Find where the given text appears and provide that cell's center as (x, y) coordinate. 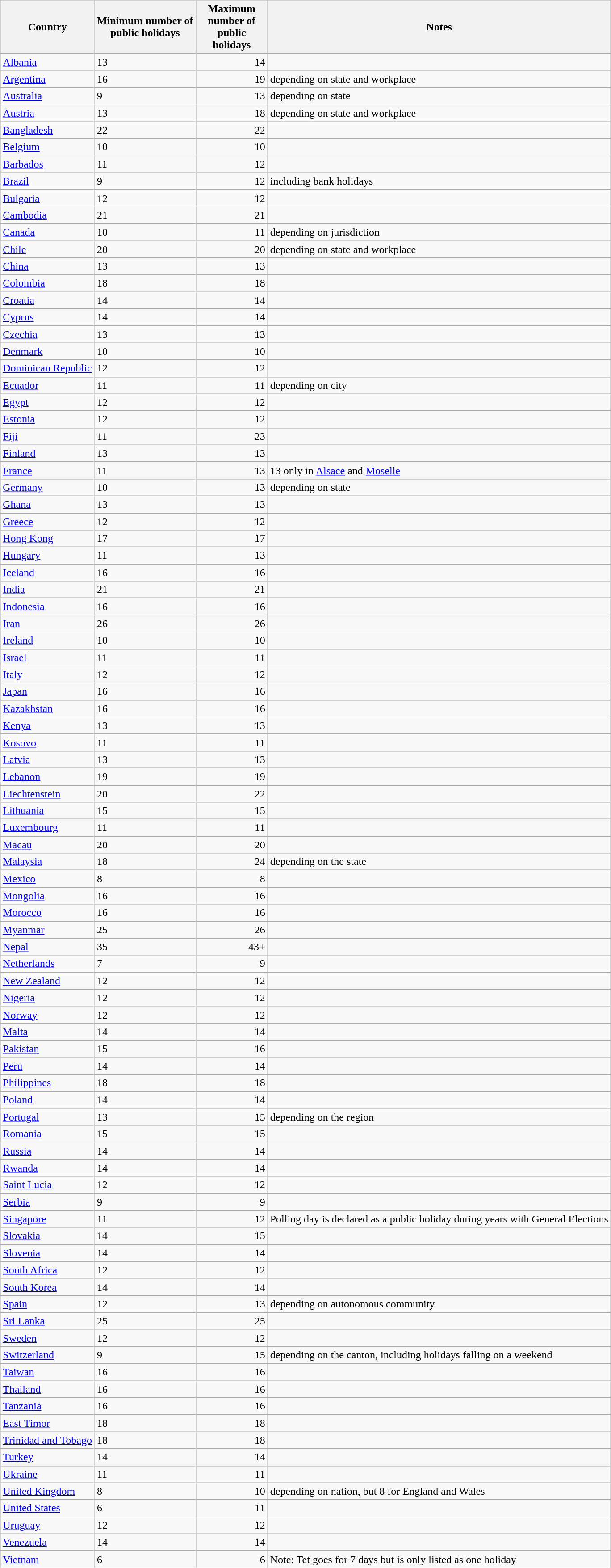
Estonia (47, 419)
Mexico (47, 879)
Nepal (47, 947)
23 (231, 436)
Portugal (47, 1117)
Trinidad and Tobago (47, 1440)
Country (47, 27)
depending on the state (439, 862)
Russia (47, 1151)
Netherlands (47, 964)
43+ (231, 947)
Peru (47, 1066)
Notes (439, 27)
Switzerland (47, 1355)
depending on city (439, 385)
United States (47, 1508)
Egypt (47, 402)
Romania (47, 1134)
Iran (47, 624)
Iceland (47, 573)
France (47, 470)
Kenya (47, 725)
United Kingdom (47, 1491)
Mongolia (47, 896)
Vietnam (47, 1559)
Liechtenstein (47, 793)
Austria (47, 113)
Norway (47, 1015)
depending on jurisdiction (439, 232)
depending on autonomous community (439, 1304)
Albania (47, 62)
Thailand (47, 1389)
Denmark (47, 351)
Serbia (47, 1202)
Chile (47, 249)
Hungary (47, 556)
Uruguay (47, 1525)
13 only in Alsace and Moselle (439, 470)
India (47, 590)
Italy (47, 674)
South Korea (47, 1287)
Macau (47, 845)
Philippines (47, 1083)
Latvia (47, 759)
Israel (47, 658)
Slovakia (47, 1236)
24 (231, 862)
Poland (47, 1100)
Tanzania (47, 1406)
7 (145, 964)
Minimum number ofpublic holidays (145, 27)
East Timor (47, 1423)
Brazil (47, 181)
Barbados (47, 164)
depending on the canton, including holidays falling on a weekend (439, 1355)
Greece (47, 522)
Cyprus (47, 317)
Spain (47, 1304)
Argentina (47, 79)
Finland (47, 453)
Pakistan (47, 1049)
Polling day is declared as a public holiday during years with General Elections (439, 1219)
Singapore (47, 1219)
Japan (47, 691)
Note: Tet goes for 7 days but is only listed as one holiday (439, 1559)
Bangladesh (47, 130)
Venezuela (47, 1542)
Indonesia (47, 607)
Turkey (47, 1457)
South Africa (47, 1270)
depending on nation, but 8 for England and Wales (439, 1491)
Ukraine (47, 1474)
Colombia (47, 283)
Rwanda (47, 1168)
Lebanon (47, 776)
Nigeria (47, 998)
depending on the region (439, 1117)
Ghana (47, 504)
Slovenia (47, 1253)
Germany (47, 487)
Maximum number ofpublic holidays (231, 27)
Hong Kong (47, 539)
New Zealand (47, 981)
Czechia (47, 334)
Sri Lanka (47, 1321)
Ireland (47, 641)
35 (145, 947)
Croatia (47, 300)
Myanmar (47, 930)
Canada (47, 232)
Lithuania (47, 811)
Fiji (47, 436)
Bulgaria (47, 198)
Cambodia (47, 215)
Malta (47, 1032)
Morocco (47, 913)
Luxembourg (47, 828)
including bank holidays (439, 181)
Belgium (47, 147)
Dominican Republic (47, 368)
Sweden (47, 1338)
Australia (47, 96)
Taiwan (47, 1372)
China (47, 266)
Saint Lucia (47, 1185)
Malaysia (47, 862)
Ecuador (47, 385)
Kazakhstan (47, 708)
Kosovo (47, 742)
